Locate the cell with the specified text and output its [X, Y] center coordinate. 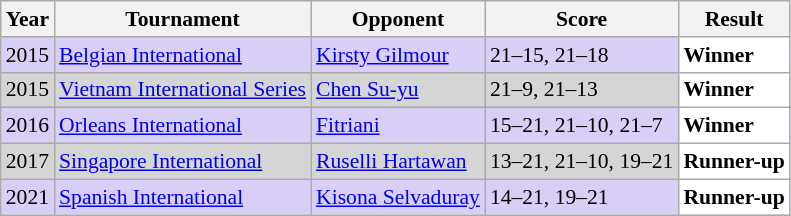
Year [28, 19]
Fitriani [398, 126]
21–9, 21–13 [582, 90]
Spanish International [182, 197]
21–15, 21–18 [582, 55]
Tournament [182, 19]
Result [734, 19]
Singapore International [182, 162]
13–21, 21–10, 19–21 [582, 162]
2016 [28, 126]
Orleans International [182, 126]
Opponent [398, 19]
Kirsty Gilmour [398, 55]
14–21, 19–21 [582, 197]
15–21, 21–10, 21–7 [582, 126]
Score [582, 19]
2017 [28, 162]
Ruselli Hartawan [398, 162]
Vietnam International Series [182, 90]
2021 [28, 197]
Belgian International [182, 55]
Kisona Selvaduray [398, 197]
Chen Su-yu [398, 90]
